Pinpoint the cell where the given text exists, returning its [x, y] midpoint coordinate. 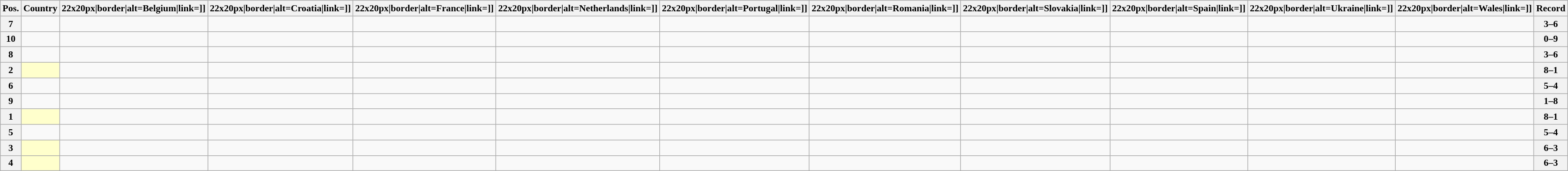
10 [11, 39]
22x20px|border|alt=Portugal|link=]] [735, 8]
22x20px|border|alt=Croatia|link=]] [280, 8]
1–8 [1551, 101]
22x20px|border|alt=Netherlands|link=]] [578, 8]
22x20px|border|alt=Wales|link=]] [1465, 8]
2 [11, 70]
8 [11, 55]
22x20px|border|alt=Slovakia|link=]] [1036, 8]
1 [11, 117]
0–9 [1551, 39]
22x20px|border|alt=Romania|link=]] [885, 8]
Country [40, 8]
Record [1551, 8]
22x20px|border|alt=France|link=]] [424, 8]
22x20px|border|alt=Spain|link=]] [1179, 8]
9 [11, 101]
Pos. [11, 8]
7 [11, 24]
5 [11, 132]
4 [11, 163]
22x20px|border|alt=Ukraine|link=]] [1321, 8]
22x20px|border|alt=Belgium|link=]] [134, 8]
3 [11, 148]
6 [11, 86]
